Detect which cell encompasses the target text, then output its [x, y] center coordinate. 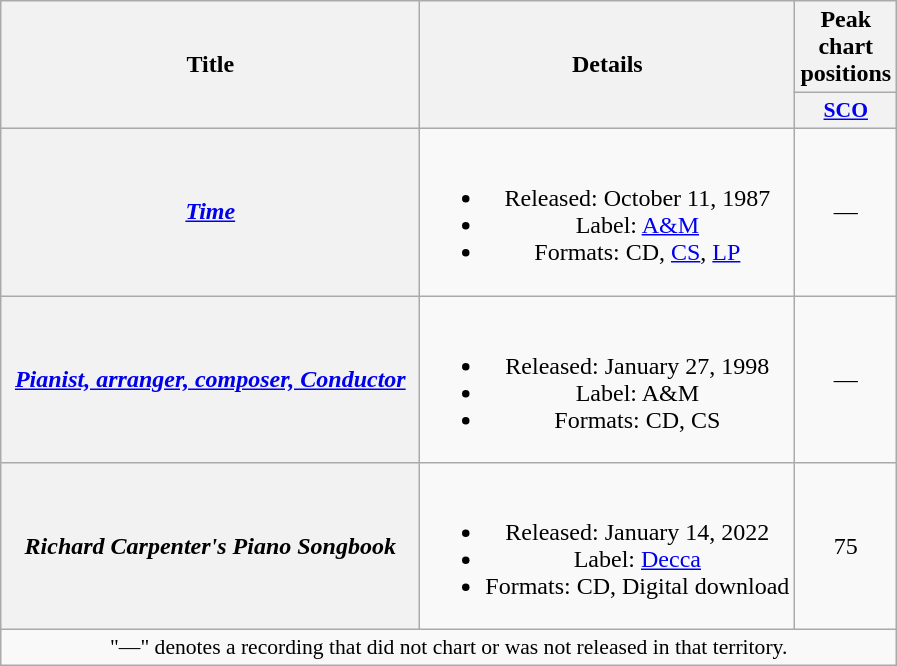
Time [210, 212]
Released: October 11, 1987Label: A&MFormats: CD, CS, LP [608, 212]
SCO [846, 111]
Released: January 14, 2022Label: DeccaFormats: CD, Digital download [608, 546]
Details [608, 65]
Pianist, arranger, composer, Conductor [210, 380]
Richard Carpenter's Piano Songbook [210, 546]
Peak chart positions [846, 47]
Title [210, 65]
"—" denotes a recording that did not chart or was not released in that territory. [449, 648]
75 [846, 546]
Released: January 27, 1998Label: A&MFormats: CD, CS [608, 380]
